Determine the (X, Y) coordinate at the center of the cell enclosing the given text.  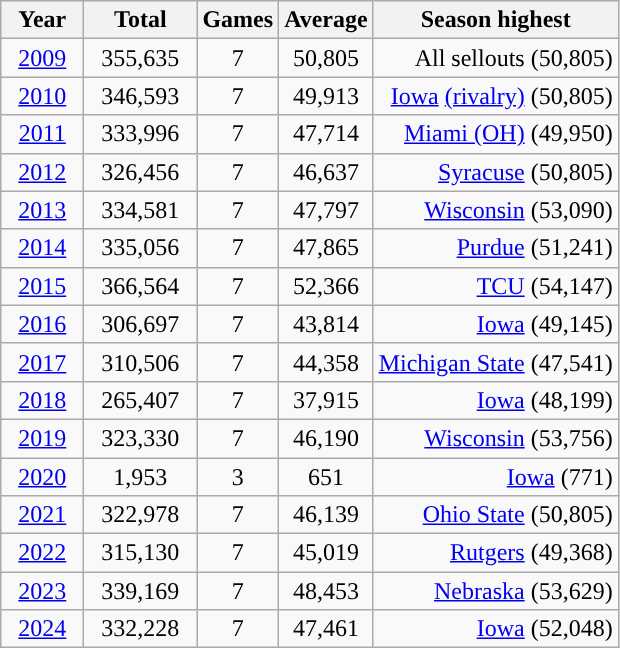
2011 (42, 134)
Wisconsin (53,756) (496, 438)
326,456 (140, 172)
47,714 (326, 134)
2009 (42, 58)
333,996 (140, 134)
44,358 (326, 362)
2023 (42, 591)
Iowa (49,145) (496, 324)
2024 (42, 629)
2015 (42, 286)
Michigan State (47,541) (496, 362)
323,330 (140, 438)
49,913 (326, 96)
3 (238, 477)
50,805 (326, 58)
37,915 (326, 400)
2010 (42, 96)
2014 (42, 248)
346,593 (140, 96)
48,453 (326, 591)
Purdue (51,241) (496, 248)
339,169 (140, 591)
2012 (42, 172)
2022 (42, 553)
2021 (42, 515)
335,056 (140, 248)
Total (140, 20)
Ohio State (50,805) (496, 515)
315,130 (140, 553)
Iowa (48,199) (496, 400)
265,407 (140, 400)
45,019 (326, 553)
Iowa (771) (496, 477)
310,506 (140, 362)
355,635 (140, 58)
366,564 (140, 286)
Nebraska (53,629) (496, 591)
2019 (42, 438)
Syracuse (50,805) (496, 172)
Wisconsin (53,090) (496, 210)
2016 (42, 324)
46,637 (326, 172)
Average (326, 20)
52,366 (326, 286)
47,865 (326, 248)
Iowa (52,048) (496, 629)
47,461 (326, 629)
Iowa (rivalry) (50,805) (496, 96)
334,581 (140, 210)
Season highest (496, 20)
Rutgers (49,368) (496, 553)
2013 (42, 210)
332,228 (140, 629)
All sellouts (50,805) (496, 58)
306,697 (140, 324)
2018 (42, 400)
TCU (54,147) (496, 286)
1,953 (140, 477)
Games (238, 20)
43,814 (326, 324)
46,139 (326, 515)
651 (326, 477)
Miami (OH) (49,950) (496, 134)
47,797 (326, 210)
46,190 (326, 438)
2020 (42, 477)
2017 (42, 362)
322,978 (140, 515)
Year (42, 20)
